Return the [X, Y] coordinate for the center point of the cell that contains the specified text.  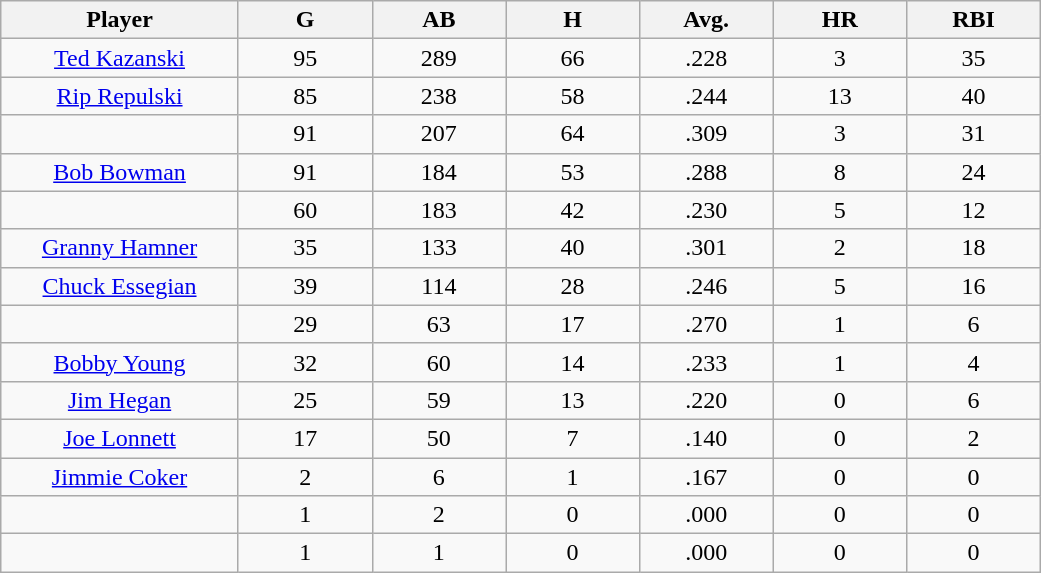
66 [573, 58]
8 [840, 172]
238 [439, 96]
Chuck Essegian [120, 286]
95 [305, 58]
G [305, 20]
50 [439, 438]
14 [573, 362]
183 [439, 210]
42 [573, 210]
25 [305, 400]
85 [305, 96]
133 [439, 248]
.167 [706, 477]
4 [974, 362]
.288 [706, 172]
28 [573, 286]
H [573, 20]
64 [573, 134]
53 [573, 172]
AB [439, 20]
Player [120, 20]
63 [439, 324]
RBI [974, 20]
39 [305, 286]
31 [974, 134]
12 [974, 210]
Ted Kazanski [120, 58]
Jimmie Coker [120, 477]
.140 [706, 438]
32 [305, 362]
7 [573, 438]
.244 [706, 96]
Jim Hegan [120, 400]
18 [974, 248]
58 [573, 96]
184 [439, 172]
114 [439, 286]
.309 [706, 134]
16 [974, 286]
Granny Hamner [120, 248]
.220 [706, 400]
.230 [706, 210]
29 [305, 324]
207 [439, 134]
.270 [706, 324]
Joe Lonnett [120, 438]
Bob Bowman [120, 172]
289 [439, 58]
.228 [706, 58]
Rip Repulski [120, 96]
Avg. [706, 20]
HR [840, 20]
Bobby Young [120, 362]
.246 [706, 286]
59 [439, 400]
.233 [706, 362]
24 [974, 172]
.301 [706, 248]
